Extract the (x, y) coordinate from the center of the cell holding the provided text.  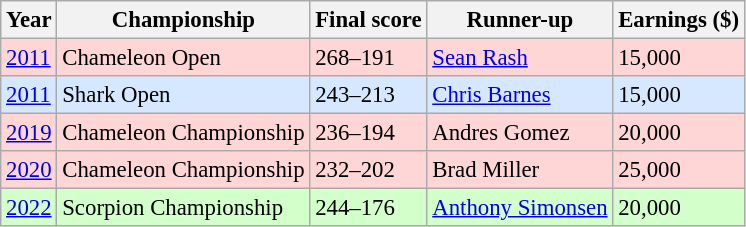
Shark Open (184, 95)
232–202 (368, 170)
Andres Gomez (520, 133)
2020 (29, 170)
Chameleon Open (184, 58)
Earnings ($) (678, 20)
Scorpion Championship (184, 208)
Final score (368, 20)
Championship (184, 20)
268–191 (368, 58)
2022 (29, 208)
244–176 (368, 208)
Chris Barnes (520, 95)
236–194 (368, 133)
25,000 (678, 170)
243–213 (368, 95)
Year (29, 20)
2019 (29, 133)
Sean Rash (520, 58)
Anthony Simonsen (520, 208)
Brad Miller (520, 170)
Runner-up (520, 20)
